Return the (X, Y) coordinate for the center point of the cell that contains the specified text.  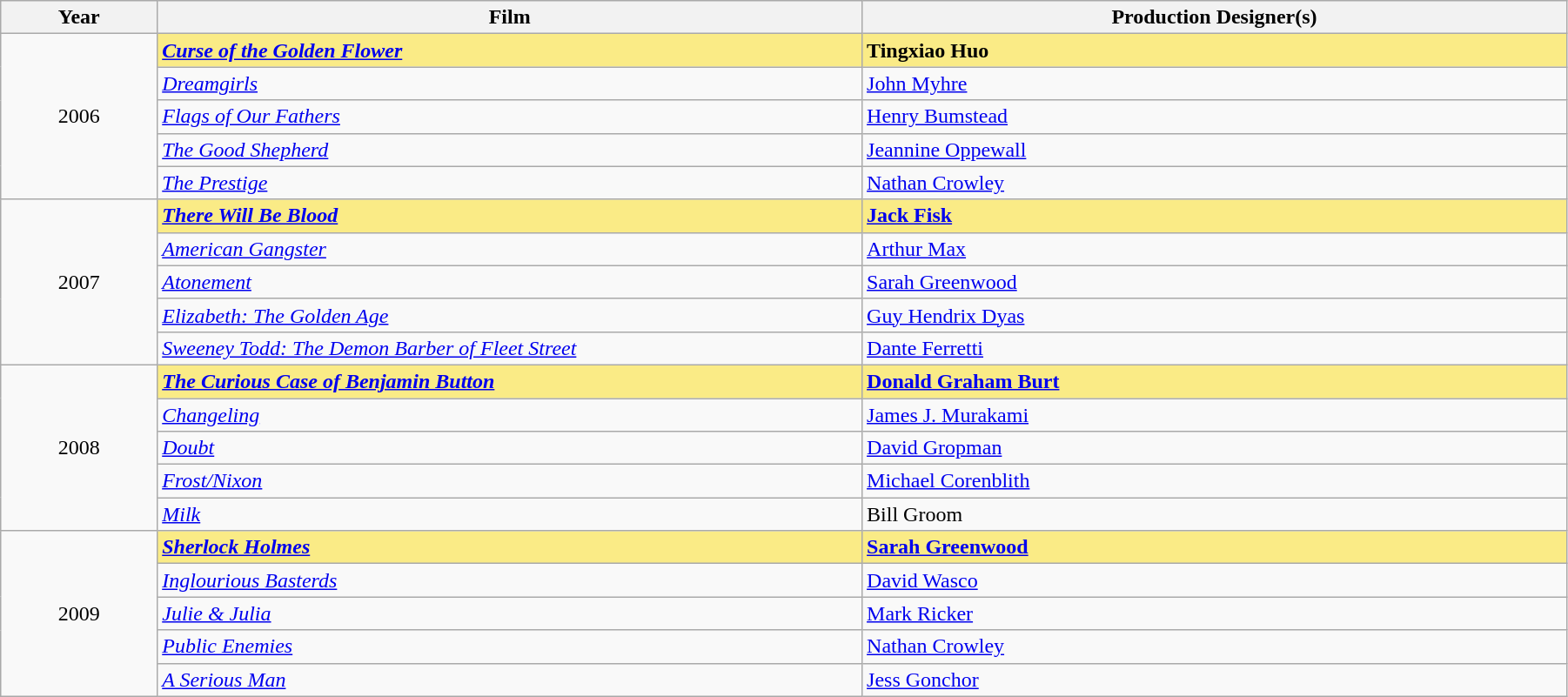
Henry Bumstead (1215, 117)
David Gropman (1215, 448)
Jess Gonchor (1215, 680)
Sherlock Holmes (510, 547)
Frost/Nixon (510, 481)
Film (510, 17)
Year (79, 17)
Julie & Julia (510, 613)
2007 (79, 282)
Doubt (510, 448)
Milk (510, 514)
James J. Murakami (1215, 415)
2008 (79, 447)
Arthur Max (1215, 249)
Jeannine Oppewall (1215, 150)
2009 (79, 613)
Atonement (510, 282)
John Myhre (1215, 84)
Sweeney Todd: The Demon Barber of Fleet Street (510, 348)
Inglourious Basterds (510, 580)
Curse of the Golden Flower (510, 50)
Elizabeth: The Golden Age (510, 315)
Michael Corenblith (1215, 481)
Flags of Our Fathers (510, 117)
There Will Be Blood (510, 216)
Changeling (510, 415)
Public Enemies (510, 647)
Bill Groom (1215, 514)
The Good Shepherd (510, 150)
Tingxiao Huo (1215, 50)
David Wasco (1215, 580)
Mark Ricker (1215, 613)
Donald Graham Burt (1215, 381)
The Curious Case of Benjamin Button (510, 381)
Guy Hendrix Dyas (1215, 315)
American Gangster (510, 249)
A Serious Man (510, 680)
Dante Ferretti (1215, 348)
Production Designer(s) (1215, 17)
Dreamgirls (510, 84)
2006 (79, 117)
The Prestige (510, 183)
Jack Fisk (1215, 216)
